Identify which cell holds the provided text, then report its [X, Y] central coordinate. 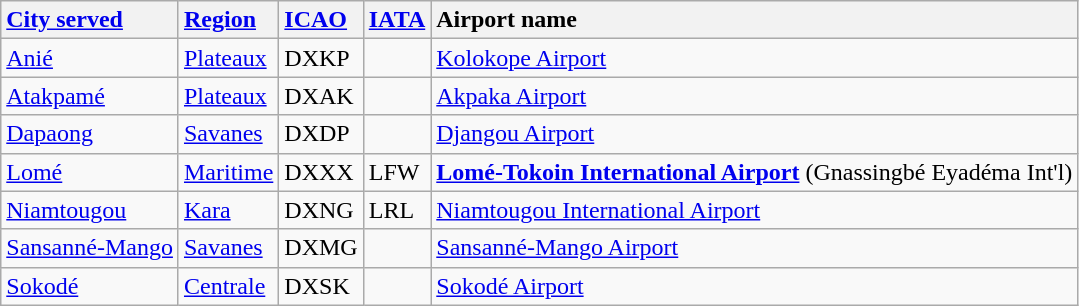
Airport name [754, 20]
IATA [397, 20]
Sansanné-Mango Airport [754, 248]
DXXX [321, 172]
Atakpamé [90, 96]
Lomé [90, 172]
Niamtougou International Airport [754, 210]
Sokodé Airport [754, 286]
DXMG [321, 248]
City served [90, 20]
Centrale [228, 286]
Region [228, 20]
Maritime [228, 172]
DXKP [321, 58]
ICAO [321, 20]
Dapaong [90, 134]
LRL [397, 210]
Anié [90, 58]
Lomé-Tokoin International Airport (Gnassingbé Eyadéma Int'l) [754, 172]
DXDP [321, 134]
Kolokope Airport [754, 58]
DXNG [321, 210]
DXSK [321, 286]
LFW [397, 172]
Sansanné-Mango [90, 248]
Niamtougou [90, 210]
DXAK [321, 96]
Djangou Airport [754, 134]
Akpaka Airport [754, 96]
Kara [228, 210]
Sokodé [90, 286]
